Scan for the cell matching the given text and deliver its [x, y] coordinate at center. 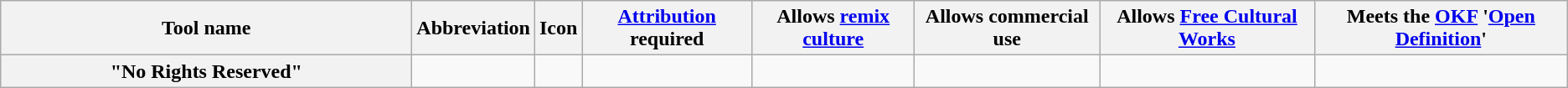
Allows remix culture [833, 28]
Allows Free Cultural Works [1206, 28]
Tool name [206, 28]
Allows commercial use [1007, 28]
"No Rights Reserved" [206, 71]
Abbreviation [474, 28]
Meets the OKF 'Open Definition' [1441, 28]
Icon [558, 28]
Attribution required [667, 28]
